For the text-containing cell, return its midpoint in (X, Y) coordinate format. 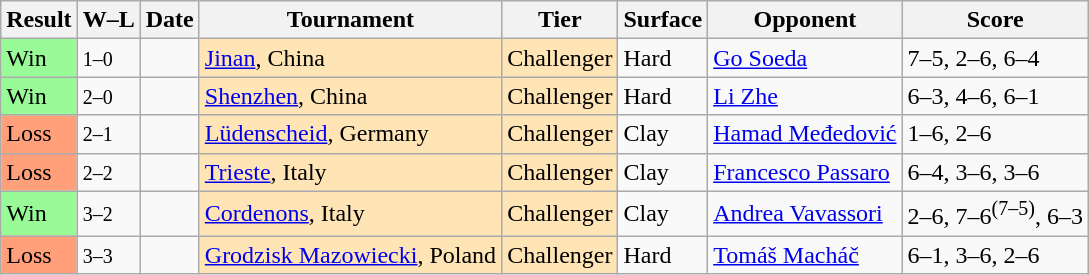
Tomáš Macháč (805, 255)
6–4, 3–6, 3–6 (995, 172)
Cordenons, Italy (350, 214)
Opponent (805, 20)
Tournament (350, 20)
Trieste, Italy (350, 172)
Francesco Passaro (805, 172)
Li Zhe (805, 96)
Result (39, 20)
3–2 (108, 214)
Surface (663, 20)
Go Soeda (805, 58)
3–3 (108, 255)
2–1 (108, 134)
Grodzisk Mazowiecki, Poland (350, 255)
Andrea Vavassori (805, 214)
Score (995, 20)
6–1, 3–6, 2–6 (995, 255)
Tier (560, 20)
2–6, 7–6(7–5), 6–3 (995, 214)
1–0 (108, 58)
W–L (108, 20)
2–2 (108, 172)
Lüdenscheid, Germany (350, 134)
Shenzhen, China (350, 96)
1–6, 2–6 (995, 134)
2–0 (108, 96)
6–3, 4–6, 6–1 (995, 96)
Date (170, 20)
7–5, 2–6, 6–4 (995, 58)
Hamad Međedović (805, 134)
Jinan, China (350, 58)
